Return (X, Y) of the center of cell containing provided text 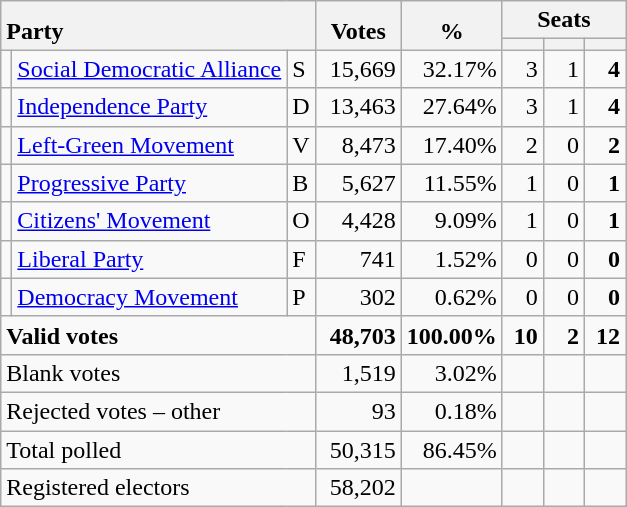
Registered electors (158, 488)
Citizens' Movement (150, 221)
D (301, 107)
Votes (358, 26)
13,463 (358, 107)
Total polled (158, 449)
Independence Party (150, 107)
5,627 (358, 183)
1.52% (452, 259)
Party (158, 26)
302 (358, 297)
93 (358, 411)
58,202 (358, 488)
% (452, 26)
P (301, 297)
17.40% (452, 145)
9.09% (452, 221)
4,428 (358, 221)
0.62% (452, 297)
12 (604, 335)
Progressive Party (150, 183)
8,473 (358, 145)
741 (358, 259)
10 (522, 335)
V (301, 145)
O (301, 221)
86.45% (452, 449)
Valid votes (158, 335)
27.64% (452, 107)
Blank votes (158, 373)
B (301, 183)
Rejected votes – other (158, 411)
0.18% (452, 411)
3.02% (452, 373)
48,703 (358, 335)
F (301, 259)
1,519 (358, 373)
15,669 (358, 69)
11.55% (452, 183)
Left-Green Movement (150, 145)
32.17% (452, 69)
50,315 (358, 449)
Seats (564, 20)
S (301, 69)
100.00% (452, 335)
Social Democratic Alliance (150, 69)
Liberal Party (150, 259)
Democracy Movement (150, 297)
